Provide the (X, Y) coordinate of the cell's center where the given text is located.  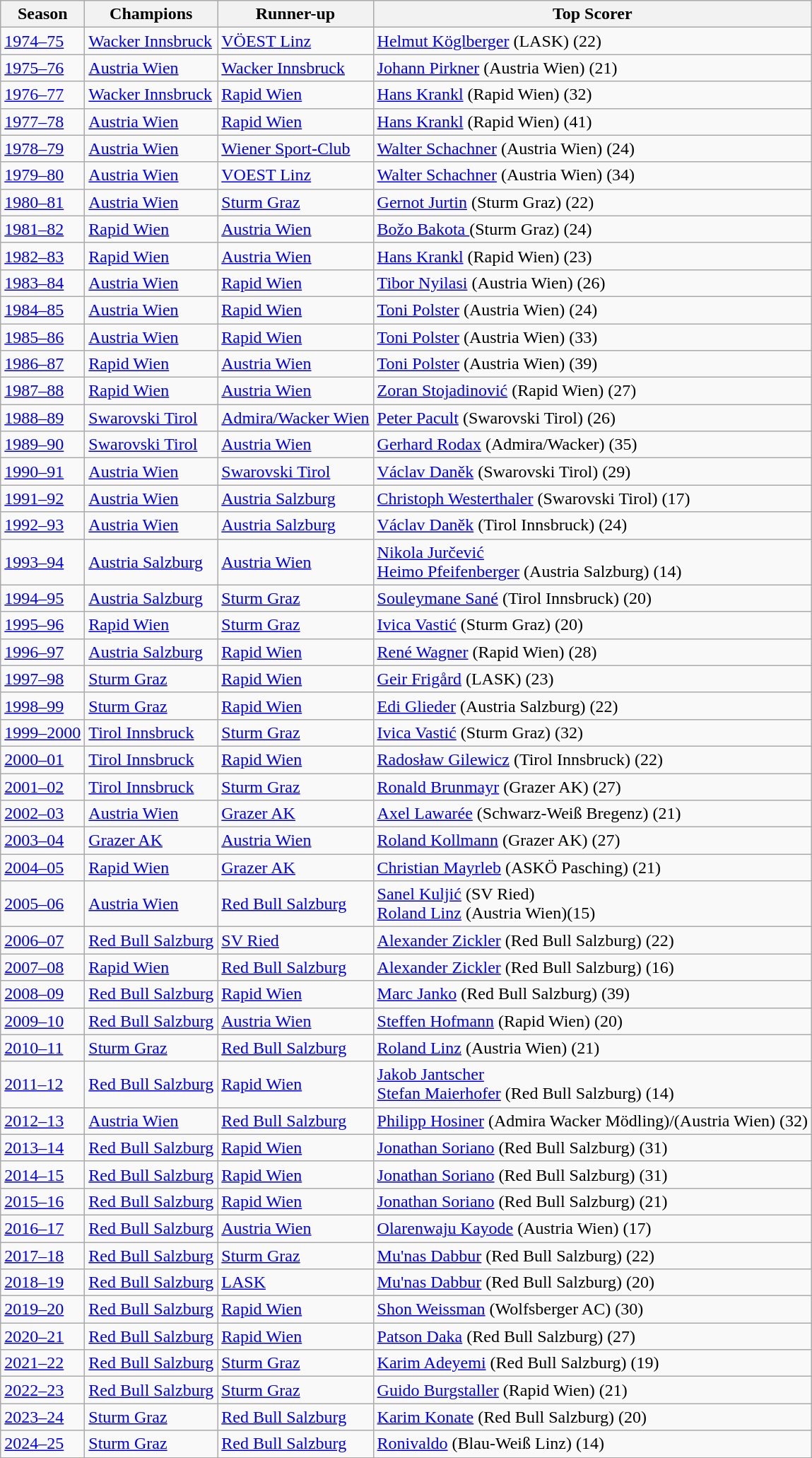
Roland Linz (Austria Wien) (21) (592, 1048)
1980–81 (42, 202)
Christian Mayrleb (ASKÖ Pasching) (21) (592, 868)
1983–84 (42, 283)
1989–90 (42, 445)
1984–85 (42, 310)
Top Scorer (592, 14)
Karim Konate (Red Bull Salzburg) (20) (592, 1417)
Axel Lawarée (Schwarz-Weiß Bregenz) (21) (592, 814)
2024–25 (42, 1444)
1995–96 (42, 625)
Ronivaldo (Blau-Weiß Linz) (14) (592, 1444)
1974–75 (42, 41)
2004–05 (42, 868)
1986–87 (42, 364)
Václav Daněk (Swarovski Tirol) (29) (592, 472)
Toni Polster (Austria Wien) (39) (592, 364)
Wiener Sport-Club (295, 148)
2016–17 (42, 1228)
2008–09 (42, 994)
Václav Daněk (Tirol Innsbruck) (24) (592, 525)
Souleymane Sané (Tirol Innsbruck) (20) (592, 598)
2019–20 (42, 1310)
Alexander Zickler (Red Bull Salzburg) (16) (592, 967)
VOEST Linz (295, 175)
Season (42, 14)
Roland Kollmann (Grazer AK) (27) (592, 841)
2014–15 (42, 1174)
1994–95 (42, 598)
1990–91 (42, 472)
Champions (151, 14)
Helmut Köglberger (LASK) (22) (592, 41)
Ivica Vastić (Sturm Graz) (20) (592, 625)
Peter Pacult (Swarovski Tirol) (26) (592, 418)
2013–14 (42, 1148)
Alexander Zickler (Red Bull Salzburg) (22) (592, 940)
2010–11 (42, 1048)
1997–98 (42, 679)
Admira/Wacker Wien (295, 418)
1976–77 (42, 95)
1993–94 (42, 561)
Karim Adeyemi (Red Bull Salzburg) (19) (592, 1363)
1999–2000 (42, 733)
2006–07 (42, 940)
2022–23 (42, 1390)
1982–83 (42, 256)
2007–08 (42, 967)
2011–12 (42, 1085)
1988–89 (42, 418)
Ronald Brunmayr (Grazer AK) (27) (592, 787)
Shon Weissman (Wolfsberger AC) (30) (592, 1310)
2018–19 (42, 1283)
Olarenwaju Kayode (Austria Wien) (17) (592, 1228)
René Wagner (Rapid Wien) (28) (592, 652)
1998–99 (42, 706)
Tibor Nyilasi (Austria Wien) (26) (592, 283)
2001–02 (42, 787)
Ivica Vastić (Sturm Graz) (32) (592, 733)
Walter Schachner (Austria Wien) (34) (592, 175)
Jakob Jantscher Stefan Maierhofer (Red Bull Salzburg) (14) (592, 1085)
1985–86 (42, 337)
2005–06 (42, 904)
2017–18 (42, 1255)
2002–03 (42, 814)
SV Ried (295, 940)
Jonathan Soriano (Red Bull Salzburg) (21) (592, 1201)
Steffen Hofmann (Rapid Wien) (20) (592, 1021)
1978–79 (42, 148)
Runner-up (295, 14)
Patson Daka (Red Bull Salzburg) (27) (592, 1336)
1979–80 (42, 175)
1981–82 (42, 229)
Mu'nas Dabbur (Red Bull Salzburg) (22) (592, 1255)
1977–78 (42, 122)
Christoph Westerthaler (Swarovski Tirol) (17) (592, 498)
1975–76 (42, 68)
1987–88 (42, 391)
Hans Krankl (Rapid Wien) (41) (592, 122)
2021–22 (42, 1363)
Sanel Kuljić (SV Ried) Roland Linz (Austria Wien)(15) (592, 904)
Walter Schachner (Austria Wien) (24) (592, 148)
2009–10 (42, 1021)
2015–16 (42, 1201)
Edi Glieder (Austria Salzburg) (22) (592, 706)
Hans Krankl (Rapid Wien) (32) (592, 95)
2023–24 (42, 1417)
2000–01 (42, 759)
1991–92 (42, 498)
Guido Burgstaller (Rapid Wien) (21) (592, 1390)
Marc Janko (Red Bull Salzburg) (39) (592, 994)
Toni Polster (Austria Wien) (24) (592, 310)
Božo Bakota (Sturm Graz) (24) (592, 229)
Radosław Gilewicz (Tirol Innsbruck) (22) (592, 759)
Nikola Jurčević Heimo Pfeifenberger (Austria Salzburg) (14) (592, 561)
Hans Krankl (Rapid Wien) (23) (592, 256)
1996–97 (42, 652)
VÖEST Linz (295, 41)
2012–13 (42, 1121)
Mu'nas Dabbur (Red Bull Salzburg) (20) (592, 1283)
Geir Frigård (LASK) (23) (592, 679)
Johann Pirkner (Austria Wien) (21) (592, 68)
Philipp Hosiner (Admira Wacker Mödling)/(Austria Wien) (32) (592, 1121)
2020–21 (42, 1336)
LASK (295, 1283)
Toni Polster (Austria Wien) (33) (592, 337)
Gernot Jurtin (Sturm Graz) (22) (592, 202)
1992–93 (42, 525)
Gerhard Rodax (Admira/Wacker) (35) (592, 445)
Zoran Stojadinović (Rapid Wien) (27) (592, 391)
2003–04 (42, 841)
